Find where the given text appears and provide that cell's center as (x, y) coordinate. 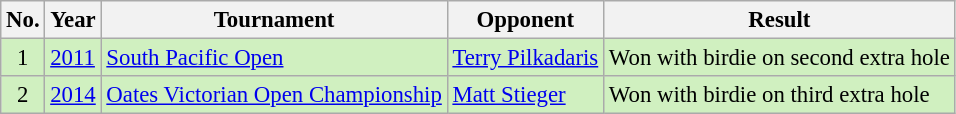
Terry Pilkadaris (525, 58)
Won with birdie on second extra hole (780, 58)
Oates Victorian Open Championship (274, 95)
South Pacific Open (274, 58)
Opponent (525, 20)
Tournament (274, 20)
2 (23, 95)
Year (73, 20)
Result (780, 20)
Matt Stieger (525, 95)
No. (23, 20)
Won with birdie on third extra hole (780, 95)
2011 (73, 58)
1 (23, 58)
2014 (73, 95)
